Capture the cell that displays the provided text and extract its (x, y) central coordinate. 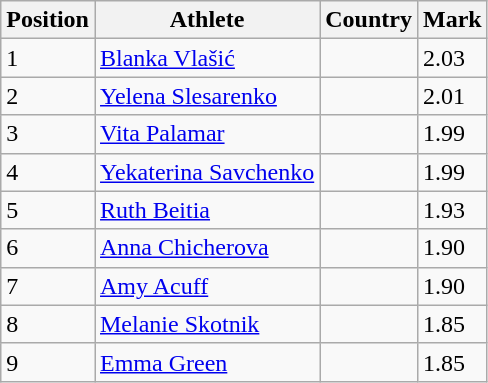
6 (48, 248)
1.93 (452, 210)
2 (48, 96)
Emma Green (206, 362)
Mark (452, 20)
3 (48, 134)
Position (48, 20)
4 (48, 172)
2.03 (452, 58)
9 (48, 362)
Ruth Beitia (206, 210)
5 (48, 210)
Vita Palamar (206, 134)
Anna Chicherova (206, 248)
Yelena Slesarenko (206, 96)
7 (48, 286)
Melanie Skotnik (206, 324)
8 (48, 324)
Amy Acuff (206, 286)
1 (48, 58)
2.01 (452, 96)
Yekaterina Savchenko (206, 172)
Athlete (206, 20)
Country (369, 20)
Blanka Vlašić (206, 58)
